Return (x, y) of the center of cell containing provided text 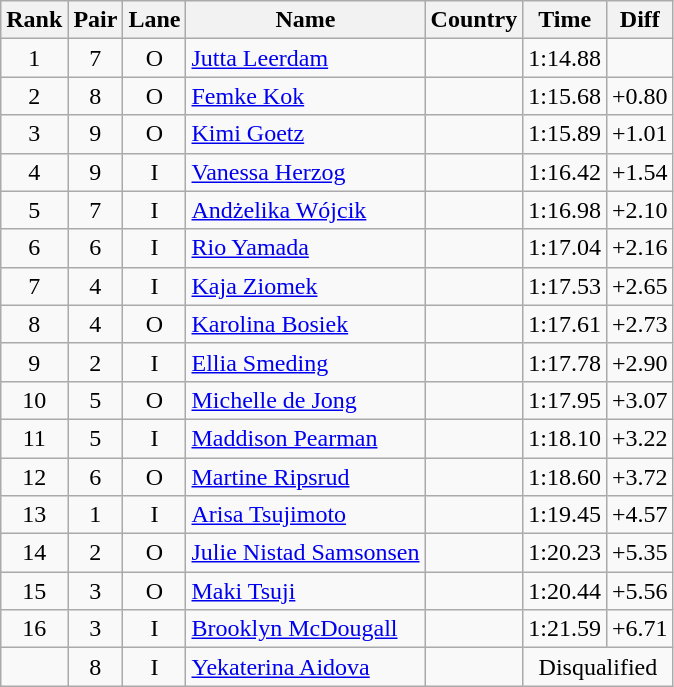
+2.10 (640, 210)
1:18.10 (565, 438)
Arisa Tsujimoto (306, 515)
Name (306, 20)
+3.07 (640, 400)
+5.35 (640, 553)
12 (34, 477)
+0.80 (640, 96)
1:17.53 (565, 286)
+3.22 (640, 438)
+3.72 (640, 477)
1:16.98 (565, 210)
1:15.68 (565, 96)
Kimi Goetz (306, 134)
Diff (640, 20)
14 (34, 553)
Julie Nistad Samsonsen (306, 553)
Michelle de Jong (306, 400)
1:20.23 (565, 553)
1:17.78 (565, 362)
+1.54 (640, 172)
Martine Ripsrud (306, 477)
Femke Kok (306, 96)
15 (34, 591)
+2.90 (640, 362)
10 (34, 400)
Maki Tsuji (306, 591)
Vanessa Herzog (306, 172)
Country (474, 20)
Ellia Smeding (306, 362)
Yekaterina Aidova (306, 667)
13 (34, 515)
1:21.59 (565, 629)
Lane (154, 20)
+2.73 (640, 324)
+1.01 (640, 134)
+5.56 (640, 591)
Disqualified (598, 667)
1:17.95 (565, 400)
Maddison Pearman (306, 438)
Karolina Bosiek (306, 324)
+2.16 (640, 248)
1:17.04 (565, 248)
1:17.61 (565, 324)
1:16.42 (565, 172)
+2.65 (640, 286)
Andżelika Wójcik (306, 210)
Jutta Leerdam (306, 58)
1:18.60 (565, 477)
16 (34, 629)
Rank (34, 20)
11 (34, 438)
Kaja Ziomek (306, 286)
Time (565, 20)
1:19.45 (565, 515)
+6.71 (640, 629)
Pair (96, 20)
1:14.88 (565, 58)
Rio Yamada (306, 248)
1:15.89 (565, 134)
1:20.44 (565, 591)
Brooklyn McDougall (306, 629)
+4.57 (640, 515)
